Return [X, Y] of the center of cell containing provided text 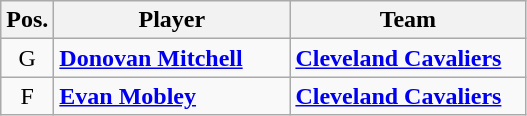
Player [172, 20]
Team [408, 20]
G [28, 58]
Pos. [28, 20]
Donovan Mitchell [172, 58]
F [28, 96]
Evan Mobley [172, 96]
